Capture the cell that displays the provided text and extract its (X, Y) central coordinate. 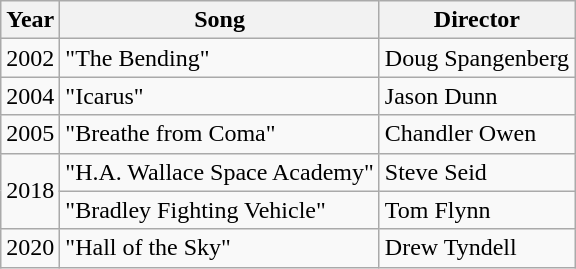
Steve Seid (476, 172)
2004 (30, 96)
"Bradley Fighting Vehicle" (220, 210)
Chandler Owen (476, 134)
Doug Spangenberg (476, 58)
2018 (30, 191)
Tom Flynn (476, 210)
2005 (30, 134)
Director (476, 20)
2002 (30, 58)
"Icarus" (220, 96)
2020 (30, 248)
"Hall of the Sky" (220, 248)
Drew Tyndell (476, 248)
"The Bending" (220, 58)
"Breathe from Coma" (220, 134)
"H.A. Wallace Space Academy" (220, 172)
Song (220, 20)
Year (30, 20)
Jason Dunn (476, 96)
